Output the [x, y] coordinate of the center of the cell containing the given text.  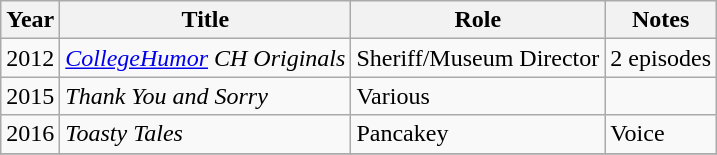
Thank You and Sorry [206, 96]
Various [478, 96]
2012 [30, 58]
CollegeHumor CH Originals [206, 58]
Sheriff/Museum Director [478, 58]
2016 [30, 134]
Role [478, 20]
2015 [30, 96]
Pancakey [478, 134]
Notes [661, 20]
2 episodes [661, 58]
Year [30, 20]
Voice [661, 134]
Toasty Tales [206, 134]
Title [206, 20]
